Find where the given text appears and provide that cell's center as (x, y) coordinate. 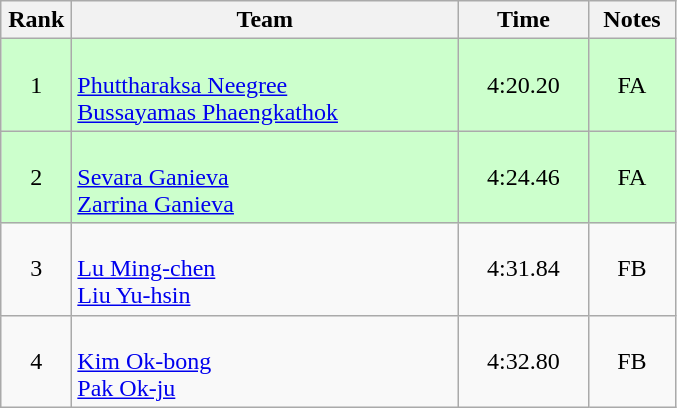
4:20.20 (524, 85)
Rank (36, 20)
4 (36, 361)
4:24.46 (524, 177)
3 (36, 269)
2 (36, 177)
4:31.84 (524, 269)
Lu Ming-chenLiu Yu-hsin (265, 269)
Sevara GanievaZarrina Ganieva (265, 177)
Kim Ok-bongPak Ok-ju (265, 361)
Phuttharaksa NeegreeBussayamas Phaengkathok (265, 85)
Time (524, 20)
Team (265, 20)
Notes (632, 20)
1 (36, 85)
4:32.80 (524, 361)
